Detect which cell encompasses the target text, then output its [x, y] center coordinate. 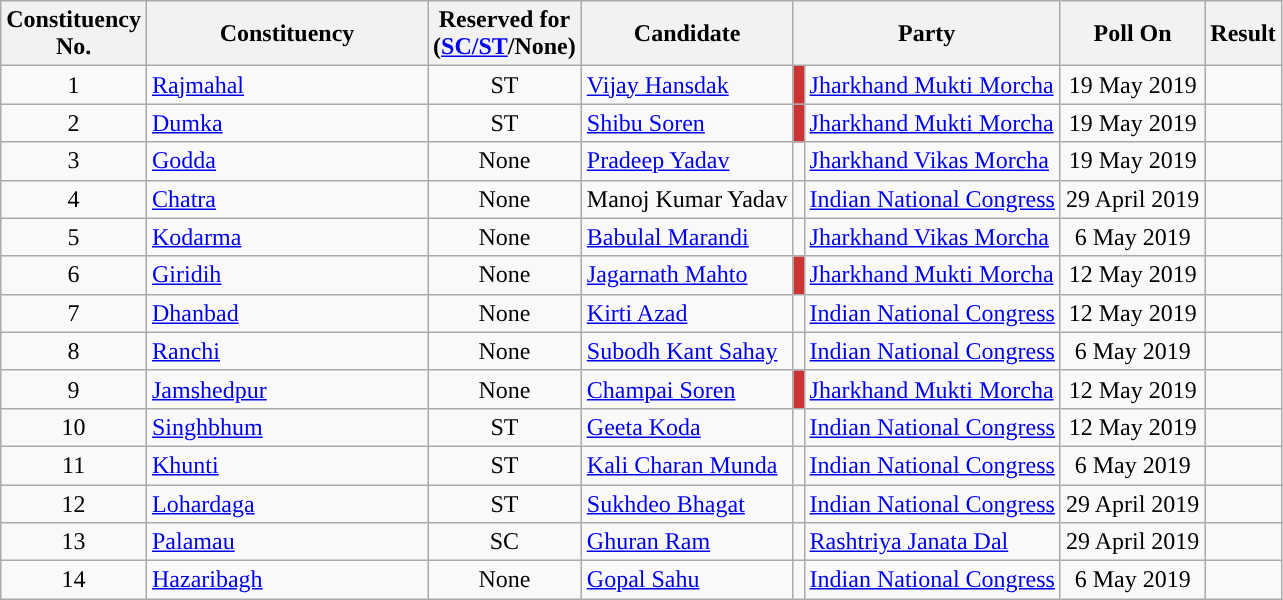
Dumka [286, 123]
Godda [286, 161]
Rashtriya Janata Dal [932, 542]
Jamshedpur [286, 389]
12 [74, 503]
13 [74, 542]
Poll On [1132, 34]
Sukhdeo Bhagat [687, 503]
Chatra [286, 199]
Constituency No. [74, 34]
Babulal Marandi [687, 237]
Party [926, 34]
Result [1243, 34]
14 [74, 580]
4 [74, 199]
Ghuran Ram [687, 542]
Vijay Hansdak [687, 85]
Jagarnath Mahto [687, 275]
11 [74, 465]
SC [505, 542]
10 [74, 427]
1 [74, 85]
6 [74, 275]
Champai Soren [687, 389]
Kirti Azad [687, 313]
Khunti [286, 465]
Giridih [286, 275]
Pradeep Yadav [687, 161]
Hazaribagh [286, 580]
Singhbhum [286, 427]
Dhanbad [286, 313]
Manoj Kumar Yadav [687, 199]
9 [74, 389]
Ranchi [286, 351]
Candidate [687, 34]
Geeta Koda [687, 427]
3 [74, 161]
2 [74, 123]
Constituency [286, 34]
Reserved for(SC/ST/None) [505, 34]
Subodh Kant Sahay [687, 351]
Rajmahal [286, 85]
Kali Charan Munda [687, 465]
Lohardaga [286, 503]
7 [74, 313]
8 [74, 351]
Gopal Sahu [687, 580]
5 [74, 237]
Palamau [286, 542]
Kodarma [286, 237]
Shibu Soren [687, 123]
